Determine the [x, y] coordinate at the center of the cell enclosing the given text.  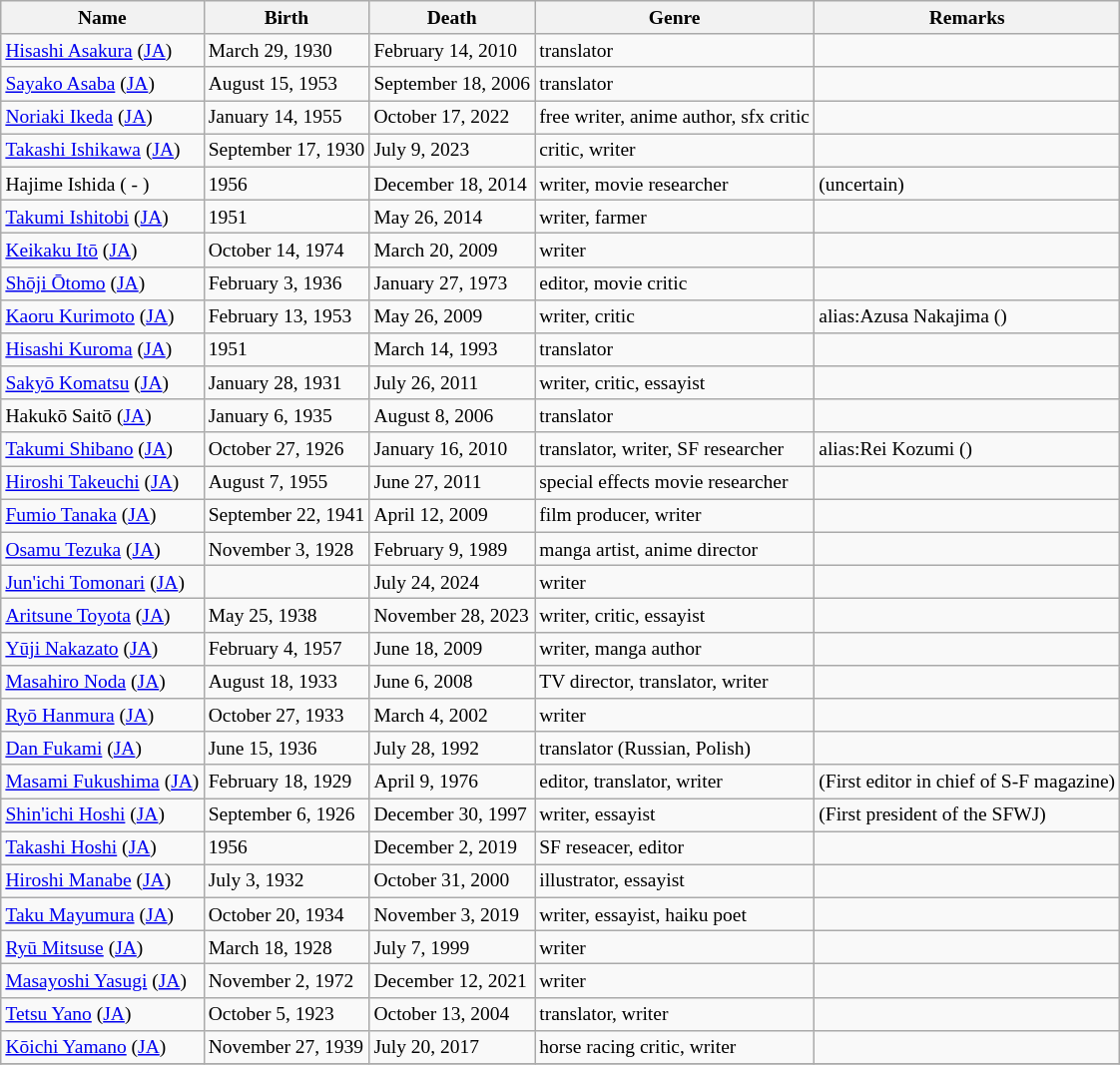
February 13, 1953 [286, 315]
(First editor in chief of S-F magazine) [967, 781]
January 27, 1973 [452, 283]
Hajime Ishida ( - ) [102, 184]
editor, movie critic [675, 283]
April 12, 2009 [452, 515]
March 20, 2009 [452, 250]
July 24, 2024 [452, 583]
Kōichi Yamano (JA) [102, 1046]
Hisashi Asakura (JA) [102, 50]
February 9, 1989 [452, 549]
May 25, 1938 [286, 615]
July 3, 1932 [286, 880]
Osamu Tezuka (JA) [102, 549]
June 27, 2011 [452, 483]
October 27, 1933 [286, 715]
Noriaki Ikeda (JA) [102, 118]
Death [452, 18]
May 26, 2009 [452, 315]
February 3, 1936 [286, 283]
alias:Azusa Nakajima () [967, 315]
Ryū Mitsuse (JA) [102, 948]
Birth [286, 18]
illustrator, essayist [675, 880]
manga artist, anime director [675, 549]
Takashi Hoshi (JA) [102, 848]
Yūji Nakazato (JA) [102, 649]
January 6, 1935 [286, 415]
September 18, 2006 [452, 84]
free writer, anime author, sfx critic [675, 118]
translator (Russian, Polish) [675, 749]
October 14, 1974 [286, 250]
special effects movie researcher [675, 483]
November 2, 1972 [286, 980]
August 18, 1933 [286, 681]
October 20, 1934 [286, 914]
Hiroshi Manabe (JA) [102, 880]
Genre [675, 18]
January 28, 1931 [286, 383]
Hiroshi Takeuchi (JA) [102, 483]
Fumio Tanaka (JA) [102, 515]
October 31, 2000 [452, 880]
December 30, 1997 [452, 814]
film producer, writer [675, 515]
Name [102, 18]
March 29, 1930 [286, 50]
October 13, 2004 [452, 1014]
November 3, 1928 [286, 549]
Sakyō Komatsu (JA) [102, 383]
March 14, 1993 [452, 349]
Shōji Ōtomo (JA) [102, 283]
October 27, 1926 [286, 449]
(First president of the SFWJ) [967, 814]
writer, manga author [675, 649]
Tetsu Yano (JA) [102, 1014]
Masahiro Noda (JA) [102, 681]
June 18, 2009 [452, 649]
August 7, 1955 [286, 483]
December 2, 2019 [452, 848]
horse racing critic, writer [675, 1046]
September 17, 1930 [286, 150]
December 18, 2014 [452, 184]
editor, translator, writer [675, 781]
Takumi Ishitobi (JA) [102, 216]
translator, writer, SF researcher [675, 449]
January 14, 1955 [286, 118]
Jun'ichi Tomonari (JA) [102, 583]
Shin'ichi Hoshi (JA) [102, 814]
TV director, translator, writer [675, 681]
Dan Fukami (JA) [102, 749]
July 28, 1992 [452, 749]
November 27, 1939 [286, 1046]
writer, critic [675, 315]
SF reseacer, editor [675, 848]
writer, essayist [675, 814]
October 17, 2022 [452, 118]
February 14, 2010 [452, 50]
September 6, 1926 [286, 814]
(uncertain) [967, 184]
July 7, 1999 [452, 948]
Masami Fukushima (JA) [102, 781]
March 4, 2002 [452, 715]
May 26, 2014 [452, 216]
translator, writer [675, 1014]
February 18, 1929 [286, 781]
July 26, 2011 [452, 383]
December 12, 2021 [452, 980]
Kaoru Kurimoto (JA) [102, 315]
Masayoshi Yasugi (JA) [102, 980]
Sayako Asaba (JA) [102, 84]
critic, writer [675, 150]
Ryō Hanmura (JA) [102, 715]
July 9, 2023 [452, 150]
Hakukō Saitō (JA) [102, 415]
Aritsune Toyota (JA) [102, 615]
August 15, 1953 [286, 84]
August 8, 2006 [452, 415]
November 3, 2019 [452, 914]
Keikaku Itō (JA) [102, 250]
Remarks [967, 18]
writer, movie researcher [675, 184]
June 15, 1936 [286, 749]
Taku Mayumura (JA) [102, 914]
Takashi Ishikawa (JA) [102, 150]
October 5, 1923 [286, 1014]
July 20, 2017 [452, 1046]
February 4, 1957 [286, 649]
writer, farmer [675, 216]
Hisashi Kuroma (JA) [102, 349]
September 22, 1941 [286, 515]
March 18, 1928 [286, 948]
June 6, 2008 [452, 681]
Takumi Shibano (JA) [102, 449]
January 16, 2010 [452, 449]
writer, essayist, haiku poet [675, 914]
April 9, 1976 [452, 781]
November 28, 2023 [452, 615]
alias:Rei Kozumi () [967, 449]
